Identify which cell holds the provided text, then report its [X, Y] central coordinate. 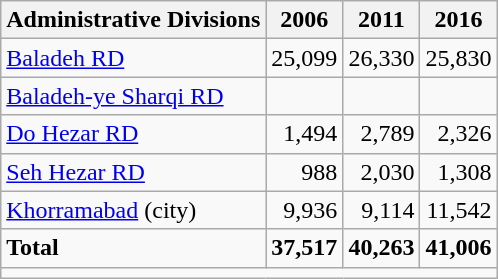
Khorramabad (city) [134, 210]
1,494 [304, 134]
2,326 [458, 134]
2,789 [382, 134]
2,030 [382, 172]
2016 [458, 20]
40,263 [382, 248]
2011 [382, 20]
Seh Hezar RD [134, 172]
Administrative Divisions [134, 20]
Baladeh-ye Sharqi RD [134, 96]
11,542 [458, 210]
988 [304, 172]
1,308 [458, 172]
Total [134, 248]
2006 [304, 20]
9,936 [304, 210]
41,006 [458, 248]
Do Hezar RD [134, 134]
25,830 [458, 58]
Baladeh RD [134, 58]
9,114 [382, 210]
25,099 [304, 58]
26,330 [382, 58]
37,517 [304, 248]
